Identify which cell holds the provided text, then report its (x, y) central coordinate. 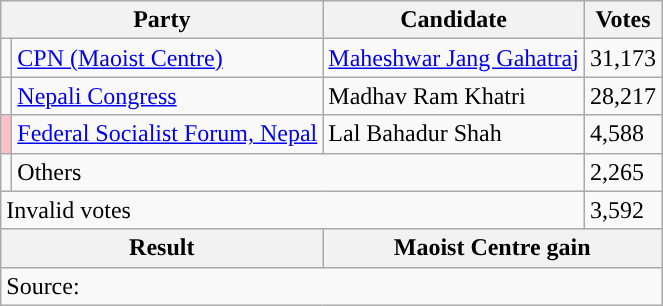
Candidate (454, 20)
Nepali Congress (168, 96)
Maoist Centre gain (492, 248)
Invalid votes (293, 210)
Federal Socialist Forum, Nepal (168, 134)
2,265 (622, 172)
Source: (332, 286)
3,592 (622, 210)
Maheshwar Jang Gahatraj (454, 58)
Others (298, 172)
28,217 (622, 96)
CPN (Maoist Centre) (168, 58)
Madhav Ram Khatri (454, 96)
Lal Bahadur Shah (454, 134)
Result (162, 248)
Votes (622, 20)
Party (162, 20)
4,588 (622, 134)
31,173 (622, 58)
